Identify which cell holds the provided text, then report its (X, Y) central coordinate. 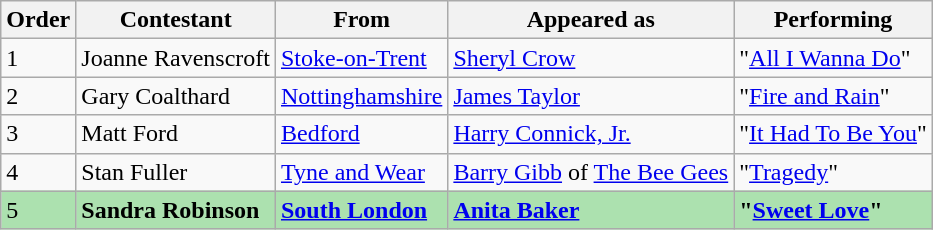
Harry Connick, Jr. (591, 134)
Tyne and Wear (361, 172)
James Taylor (591, 96)
Sandra Robinson (176, 210)
Gary Coalthard (176, 96)
Sheryl Crow (591, 58)
Anita Baker (591, 210)
5 (38, 210)
Stoke-on-Trent (361, 58)
"Sweet Love" (834, 210)
Bedford (361, 134)
"It Had To Be You" (834, 134)
1 (38, 58)
Order (38, 20)
Matt Ford (176, 134)
Contestant (176, 20)
South London (361, 210)
"Fire and Rain" (834, 96)
Barry Gibb of The Bee Gees (591, 172)
"All I Wanna Do" (834, 58)
Joanne Ravenscroft (176, 58)
"Tragedy" (834, 172)
4 (38, 172)
Appeared as (591, 20)
Stan Fuller (176, 172)
From (361, 20)
3 (38, 134)
2 (38, 96)
Nottinghamshire (361, 96)
Performing (834, 20)
